Locate the cell with the specified text and output its (X, Y) center coordinate. 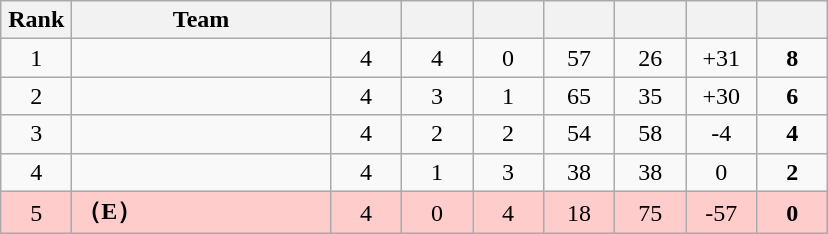
Team (202, 20)
57 (580, 58)
+30 (722, 96)
-4 (722, 134)
（E） (202, 212)
+31 (722, 58)
-57 (722, 212)
Rank (36, 20)
5 (36, 212)
26 (650, 58)
6 (792, 96)
54 (580, 134)
58 (650, 134)
65 (580, 96)
35 (650, 96)
75 (650, 212)
18 (580, 212)
8 (792, 58)
